Identify which cell holds the provided text, then report its (x, y) central coordinate. 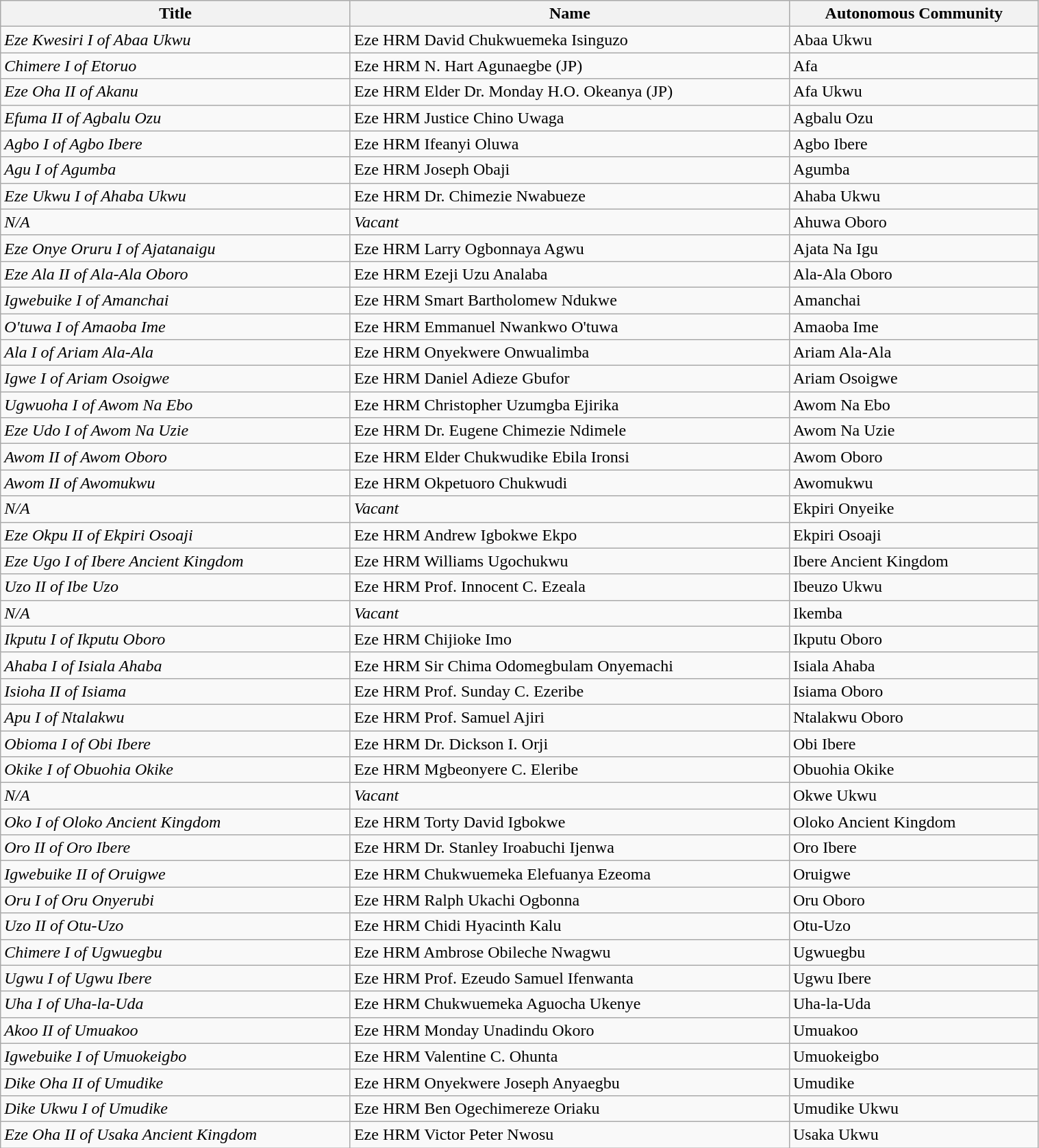
Eze HRM Ambrose Obileche Nwagwu (570, 952)
Eze HRM Onyekwere Joseph Anyaegbu (570, 1082)
Ekpiri Osoaji (914, 535)
Eze Onye Oruru I of Ajatanaigu (175, 248)
Ikputu I of Ikputu Oboro (175, 639)
Eze HRM Christopher Uzumgba Ejirika (570, 405)
Okike I of Obuohia Okike (175, 770)
Eze Ala II of Ala-Ala Oboro (175, 274)
Eze HRM Ifeanyi Oluwa (570, 144)
Eze HRM Williams Ugochukwu (570, 561)
Ariam Ala-Ala (914, 353)
Obioma I of Obi Ibere (175, 743)
Ala I of Ariam Ala-Ala (175, 353)
Eze HRM Okpetuoro Chukwudi (570, 483)
Amaoba Ime (914, 327)
Eze HRM Prof. Ezeudo Samuel Ifenwanta (570, 978)
Awom Na Uzie (914, 431)
Eze HRM Onyekwere Onwualimba (570, 353)
Abaa Ukwu (914, 40)
Eze HRM Justice Chino Uwaga (570, 118)
Eze HRM Dr. Dickson I. Orji (570, 743)
Ugwuegbu (914, 952)
Oru I of Oru Onyerubi (175, 900)
Eze Udo I of Awom Na Uzie (175, 431)
Chimere I of Ugwuegbu (175, 952)
Ugwu I of Ugwu Ibere (175, 978)
Autonomous Community (914, 14)
Otu-Uzo (914, 926)
Eze HRM Chidi Hyacinth Kalu (570, 926)
Oko I of Oloko Ancient Kingdom (175, 822)
Eze HRM Joseph Obaji (570, 170)
Igwebuike I of Amanchai (175, 300)
Eze HRM Victor Peter Nwosu (570, 1134)
Isiama Oboro (914, 691)
Agbo I of Agbo Ibere (175, 144)
Akoo II of Umuakoo (175, 1030)
Eze HRM Prof. Samuel Ajiri (570, 717)
Agumba (914, 170)
Awom Oboro (914, 457)
Eze HRM Chukwuemeka Elefuanya Ezeoma (570, 874)
Umuakoo (914, 1030)
Igwe I of Ariam Osoigwe (175, 379)
Eze HRM Dr. Stanley Iroabuchi Ijenwa (570, 848)
Eze HRM Chukwuemeka Aguocha Ukenye (570, 1004)
Eze HRM Prof. Innocent C. Ezeala (570, 587)
Igwebuike II of Oruigwe (175, 874)
Igwebuike I of Umuokeigbo (175, 1056)
Ala-Ala Oboro (914, 274)
Ibeuzo Ukwu (914, 587)
Umudike (914, 1082)
Dike Oha II of Umudike (175, 1082)
Ahaba I of Isiala Ahaba (175, 665)
Umudike Ukwu (914, 1108)
Awomukwu (914, 483)
Eze HRM Andrew Igbokwe Ekpo (570, 535)
Eze Ukwu I of Ahaba Ukwu (175, 196)
Chimere I of Etoruo (175, 66)
Eze HRM Mgbeonyere C. Eleribe (570, 770)
Afa Ukwu (914, 92)
Name (570, 14)
Uha I of Uha-la-Uda (175, 1004)
Obuohia Okike (914, 770)
Amanchai (914, 300)
Awom II of Awom Oboro (175, 457)
Agbalu Ozu (914, 118)
Eze HRM Chijioke Imo (570, 639)
Eze HRM Daniel Adieze Gbufor (570, 379)
Eze HRM Dr. Eugene Chimezie Ndimele (570, 431)
Eze Kwesiri I of Abaa Ukwu (175, 40)
Ugwuoha I of Awom Na Ebo (175, 405)
Isioha II of Isiama (175, 691)
Ekpiri Onyeike (914, 509)
Ahaba Ukwu (914, 196)
Eze HRM N. Hart Agunaegbe (JP) (570, 66)
Efuma II of Agbalu Ozu (175, 118)
Umuokeigbo (914, 1056)
Eze HRM Torty David Igbokwe (570, 822)
Uzo II of Otu-Uzo (175, 926)
Eze HRM Valentine C. Ohunta (570, 1056)
Ikputu Oboro (914, 639)
Usaka Ukwu (914, 1134)
Ajata Na Igu (914, 248)
O'tuwa I of Amaoba Ime (175, 327)
Awom Na Ebo (914, 405)
Ahuwa Oboro (914, 222)
Awom II of Awomukwu (175, 483)
Oro Ibere (914, 848)
Oloko Ancient Kingdom (914, 822)
Ugwu Ibere (914, 978)
Eze Oha II of Akanu (175, 92)
Dike Ukwu I of Umudike (175, 1108)
Eze HRM Elder Dr. Monday H.O. Okeanya (JP) (570, 92)
Isiala Ahaba (914, 665)
Oru Oboro (914, 900)
Title (175, 14)
Eze HRM Ben Ogechimereze Oriaku (570, 1108)
Eze HRM Larry Ogbonnaya Agwu (570, 248)
Eze HRM Monday Unadindu Okoro (570, 1030)
Eze HRM David Chukwuemeka Isinguzo (570, 40)
Eze Okpu II of Ekpiri Osoaji (175, 535)
Agbo Ibere (914, 144)
Apu I of Ntalakwu (175, 717)
Agu I of Agumba (175, 170)
Eze HRM Prof. Sunday C. Ezeribe (570, 691)
Ntalakwu Oboro (914, 717)
Eze HRM Elder Chukwudike Ebila Ironsi (570, 457)
Eze HRM Ralph Ukachi Ogbonna (570, 900)
Uha-la-Uda (914, 1004)
Obi Ibere (914, 743)
Ariam Osoigwe (914, 379)
Okwe Ukwu (914, 796)
Eze Ugo I of Ibere Ancient Kingdom (175, 561)
Oro II of Oro Ibere (175, 848)
Eze Oha II of Usaka Ancient Kingdom (175, 1134)
Eze HRM Sir Chima Odomegbulam Onyemachi (570, 665)
Oruigwe (914, 874)
Eze HRM Emmanuel Nwankwo O'tuwa (570, 327)
Uzo II of Ibe Uzo (175, 587)
Afa (914, 66)
Eze HRM Ezeji Uzu Analaba (570, 274)
Eze HRM Dr. Chimezie Nwabueze (570, 196)
Ibere Ancient Kingdom (914, 561)
Eze HRM Smart Bartholomew Ndukwe (570, 300)
Ikemba (914, 613)
